From the cell containing the given text, extract its center point as (x, y) coordinate. 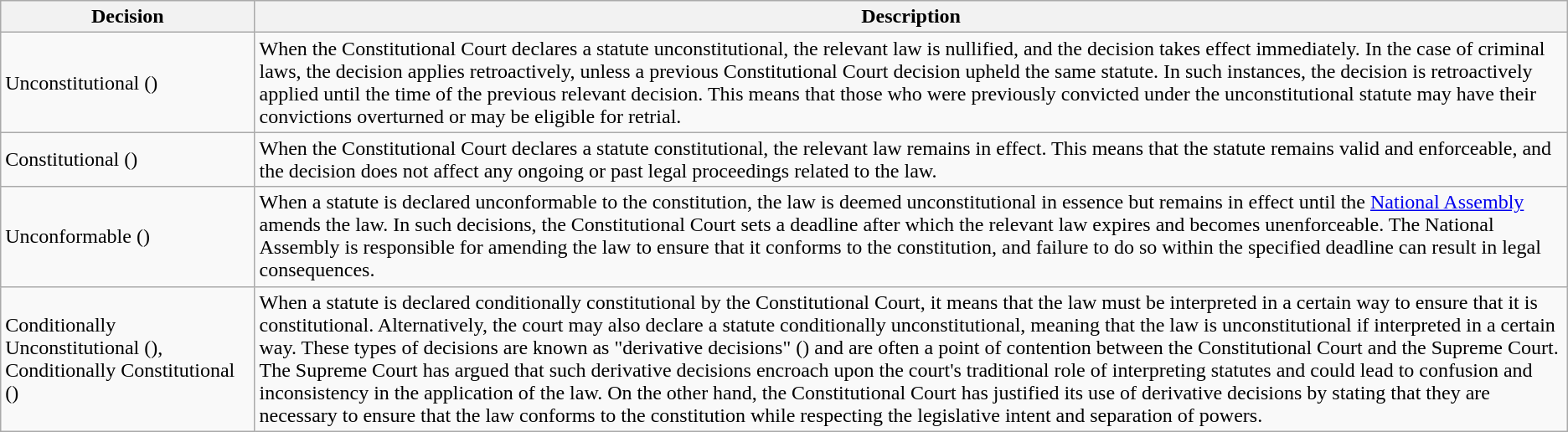
Description (911, 17)
Unconstitutional () (127, 82)
Constitutional () (127, 159)
Decision (127, 17)
Unconformable () (127, 236)
Conditionally Unconstitutional (), Conditionally Constitutional () (127, 358)
